Extract the (x, y) coordinate from the center of the cell holding the provided text.  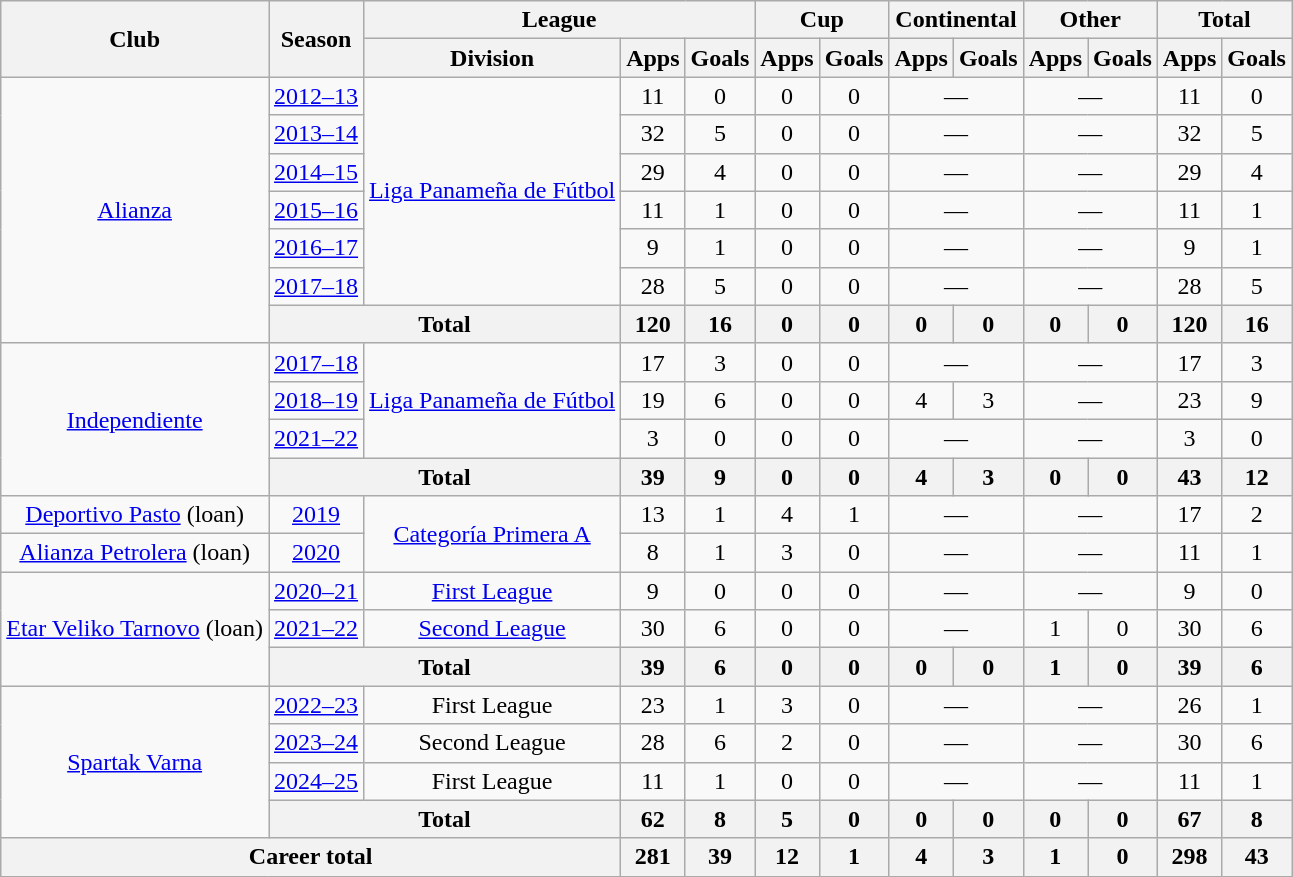
Season (316, 39)
2013–14 (316, 134)
2023–24 (316, 743)
298 (1189, 857)
67 (1189, 819)
2019 (316, 515)
2018–19 (316, 400)
281 (653, 857)
26 (1189, 705)
2012–13 (316, 96)
Independiente (135, 419)
Categoría Primera A (492, 534)
13 (653, 515)
2020 (316, 553)
Alianza Petrolera (loan) (135, 553)
Cup (822, 20)
Career total (311, 857)
2015–16 (316, 210)
2016–17 (316, 248)
2020–21 (316, 591)
19 (653, 400)
2024–25 (316, 781)
Alianza (135, 210)
League (560, 20)
Division (492, 58)
Continental (956, 20)
Other (1090, 20)
Spartak Varna (135, 762)
62 (653, 819)
Club (135, 39)
2022–23 (316, 705)
Etar Veliko Tarnovo (loan) (135, 629)
Deportivo Pasto (loan) (135, 515)
2014–15 (316, 172)
